Extract the (x, y) coordinate from the center of the cell holding the provided text.  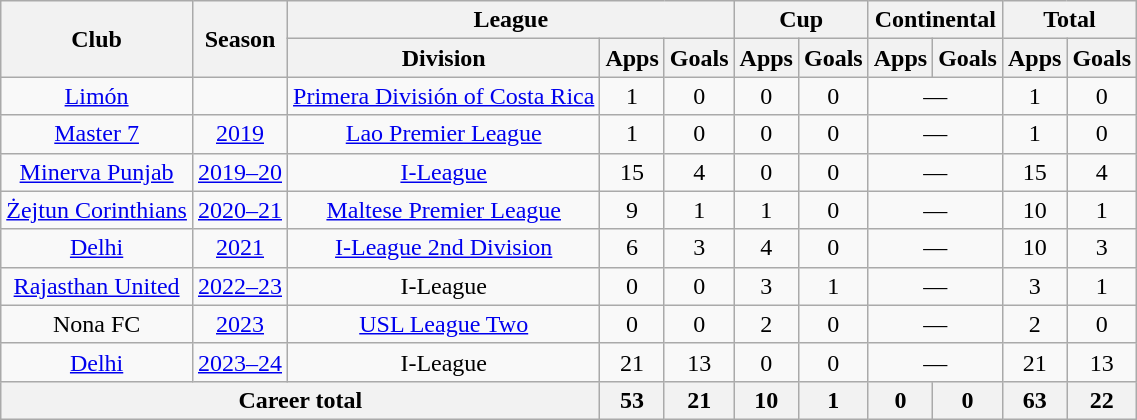
22 (1102, 400)
2023–24 (240, 362)
Club (97, 39)
Limón (97, 96)
Lao Premier League (444, 134)
9 (632, 210)
I-League 2nd Division (444, 248)
USL League Two (444, 324)
6 (632, 248)
Cup (801, 20)
2019 (240, 134)
Maltese Premier League (444, 210)
Żejtun Corinthians (97, 210)
2023 (240, 324)
Primera División of Costa Rica (444, 96)
2022–23 (240, 286)
League (512, 20)
2020–21 (240, 210)
Season (240, 39)
Rajasthan United (97, 286)
Master 7 (97, 134)
2021 (240, 248)
Nona FC (97, 324)
Total (1069, 20)
53 (632, 400)
Continental (935, 20)
Minerva Punjab (97, 172)
63 (1034, 400)
Division (444, 58)
Career total (300, 400)
2019–20 (240, 172)
